Detect which cell encompasses the target text, then output its (X, Y) center coordinate. 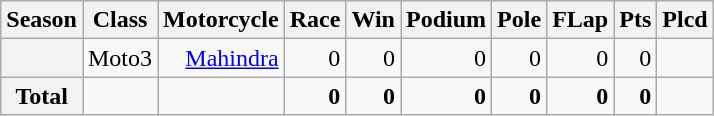
Win (374, 20)
Race (315, 20)
Season (42, 20)
Plcd (685, 20)
Pts (636, 20)
Mahindra (222, 58)
FLap (580, 20)
Pole (520, 20)
Total (42, 96)
Podium (446, 20)
Moto3 (120, 58)
Motorcycle (222, 20)
Class (120, 20)
